Determine the (x, y) coordinate at the center of the cell enclosing the given text.  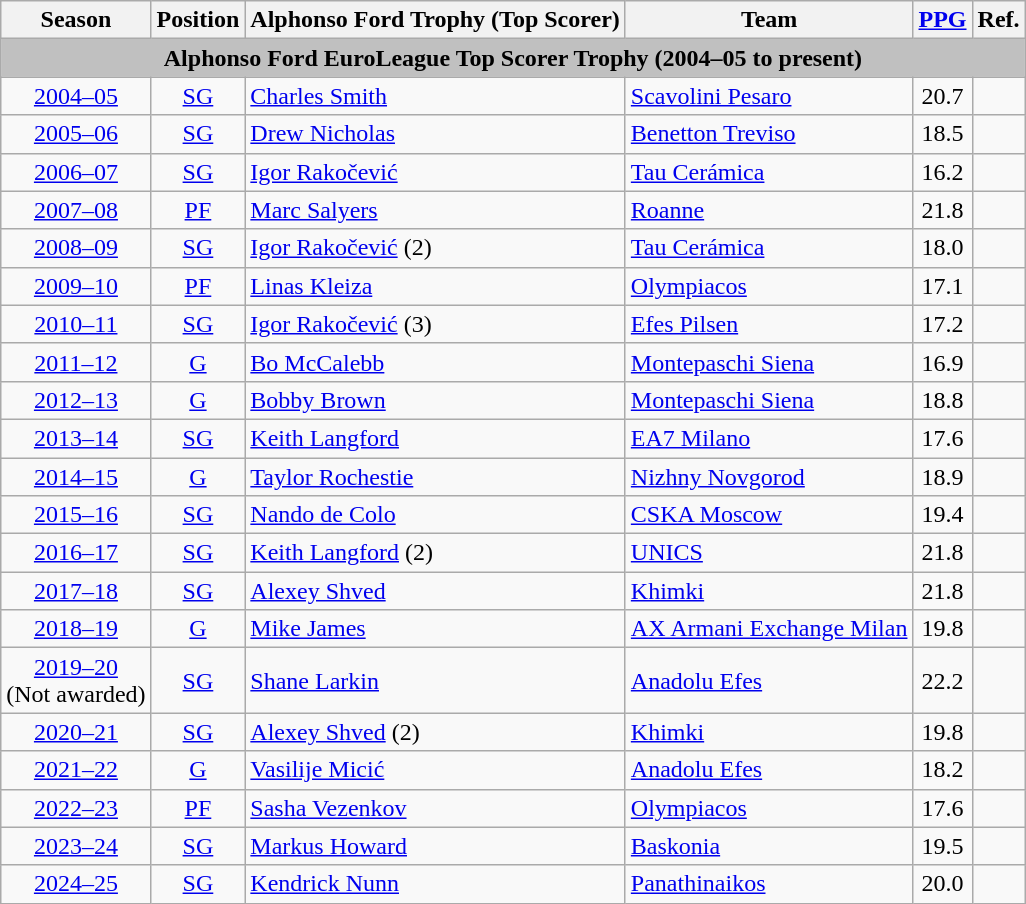
Linas Kleiza (435, 286)
16.9 (942, 362)
20.0 (942, 884)
2024–25 (76, 884)
2018–19 (76, 629)
18.9 (942, 477)
2011–12 (76, 362)
Team (769, 20)
Alphonso Ford Trophy (Top Scorer) (435, 20)
Nando de Colo (435, 515)
Igor Rakočević (435, 172)
2013–14 (76, 438)
Igor Rakočević (2) (435, 248)
Roanne (769, 210)
2019–20(Not awarded) (76, 680)
Taylor Rochestie (435, 477)
Charles Smith (435, 96)
18.2 (942, 770)
2017–18 (76, 591)
Position (198, 20)
2005–06 (76, 134)
PPG (942, 20)
19.4 (942, 515)
EA7 Milano (769, 438)
CSKA Moscow (769, 515)
Markus Howard (435, 846)
Shane Larkin (435, 680)
Vasilije Micić (435, 770)
18.0 (942, 248)
Nizhny Novgorod (769, 477)
19.5 (942, 846)
Ref. (998, 20)
Scavolini Pesaro (769, 96)
16.2 (942, 172)
2006–07 (76, 172)
Bobby Brown (435, 400)
Marc Salyers (435, 210)
Kendrick Nunn (435, 884)
UNICS (769, 553)
17.2 (942, 324)
2008–09 (76, 248)
Igor Rakočević (3) (435, 324)
20.7 (942, 96)
2022–23 (76, 808)
2021–22 (76, 770)
2012–13 (76, 400)
Alexey Shved (2) (435, 732)
2014–15 (76, 477)
Alexey Shved (435, 591)
AX Armani Exchange Milan (769, 629)
2007–08 (76, 210)
2004–05 (76, 96)
18.5 (942, 134)
18.8 (942, 400)
Efes Pilsen (769, 324)
2009–10 (76, 286)
2023–24 (76, 846)
Alphonso Ford EuroLeague Top Scorer Trophy (2004–05 to present) (513, 58)
Keith Langford (435, 438)
2010–11 (76, 324)
Keith Langford (2) (435, 553)
Drew Nicholas (435, 134)
Baskonia (769, 846)
Season (76, 20)
Benetton Treviso (769, 134)
Bo McCalebb (435, 362)
2016–17 (76, 553)
Sasha Vezenkov (435, 808)
2020–21 (76, 732)
Mike James (435, 629)
22.2 (942, 680)
17.1 (942, 286)
Panathinaikos (769, 884)
2015–16 (76, 515)
